Return [x, y] of the center of cell containing provided text 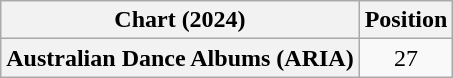
Chart (2024) [180, 20]
Position [406, 20]
27 [406, 58]
Australian Dance Albums (ARIA) [180, 58]
